Find where the given text appears and provide that cell's center as [x, y] coordinate. 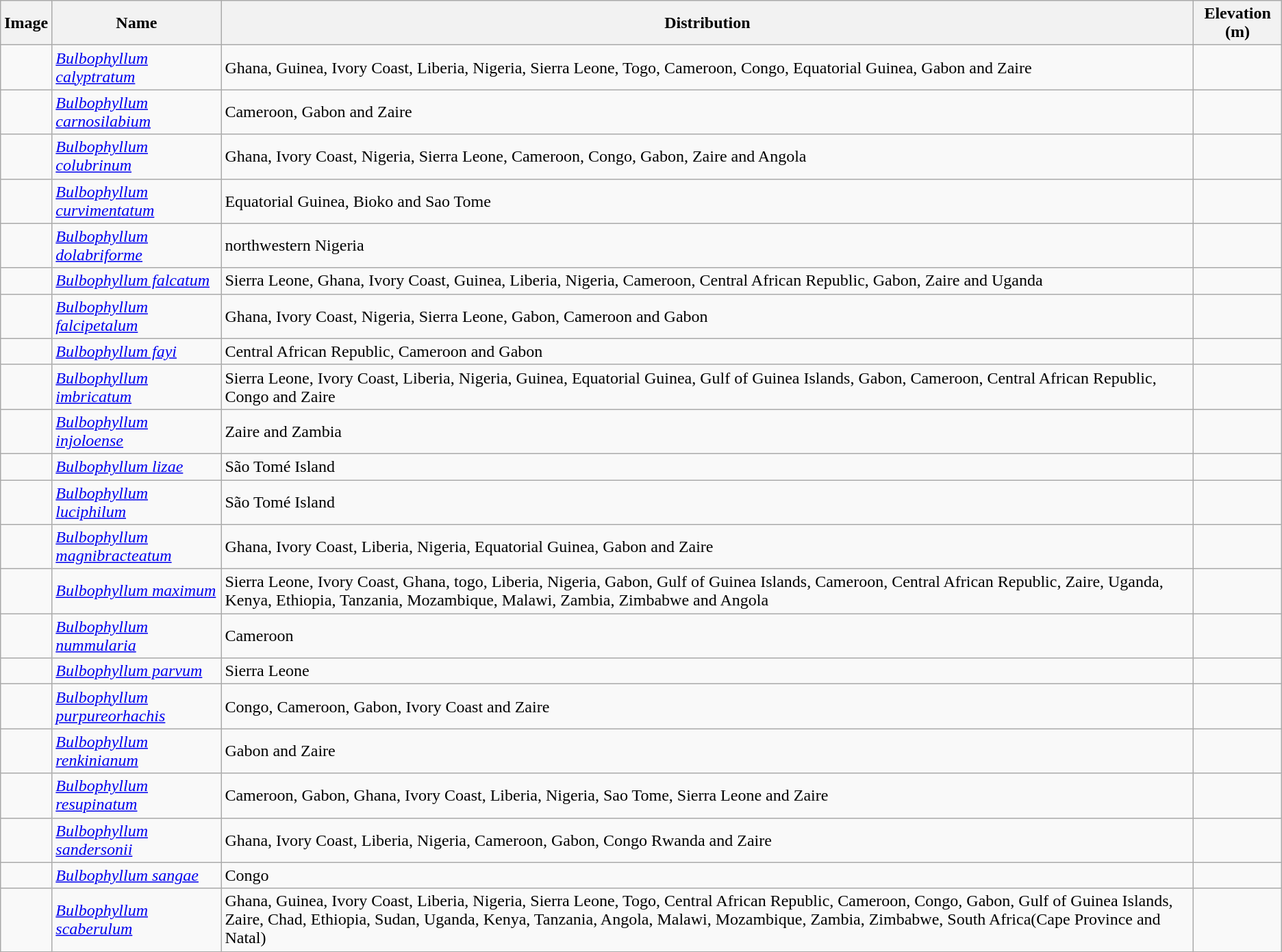
Name [137, 23]
Bulbophyllum purpureorhachis [137, 707]
Bulbophyllum fayi [137, 351]
Ghana, Guinea, Ivory Coast, Liberia, Nigeria, Sierra Leone, Togo, Cameroon, Congo, Equatorial Guinea, Gabon and Zaire [707, 67]
Bulbophyllum lizae [137, 466]
Bulbophyllum calyptratum [137, 67]
Bulbophyllum resupinatum [137, 796]
Cameroon, Gabon, Ghana, Ivory Coast, Liberia, Nigeria, Sao Tome, Sierra Leone and Zaire [707, 796]
Ghana, Ivory Coast, Nigeria, Sierra Leone, Cameroon, Congo, Gabon, Zaire and Angola [707, 156]
Congo, Cameroon, Gabon, Ivory Coast and Zaire [707, 707]
Bulbophyllum scaberulum [137, 920]
Equatorial Guinea, Bioko and Sao Tome [707, 201]
Cameroon, Gabon and Zaire [707, 112]
Ghana, Ivory Coast, Liberia, Nigeria, Equatorial Guinea, Gabon and Zaire [707, 547]
Bulbophyllum falcipetalum [137, 316]
Bulbophyllum parvum [137, 671]
Distribution [707, 23]
Image [26, 23]
Bulbophyllum curvimentatum [137, 201]
Bulbophyllum carnosilabium [137, 112]
Bulbophyllum nummularia [137, 636]
Bulbophyllum injoloense [137, 431]
Elevation (m) [1237, 23]
Ghana, Ivory Coast, Nigeria, Sierra Leone, Gabon, Cameroon and Gabon [707, 316]
Bulbophyllum sandersonii [137, 840]
Bulbophyllum imbricatum [137, 386]
Zaire and Zambia [707, 431]
Bulbophyllum colubrinum [137, 156]
Bulbophyllum dolabriforme [137, 245]
Bulbophyllum maximum [137, 592]
Bulbophyllum sangae [137, 875]
Cameroon [707, 636]
Bulbophyllum magnibracteatum [137, 547]
Bulbophyllum falcatum [137, 281]
Sierra Leone, Ghana, Ivory Coast, Guinea, Liberia, Nigeria, Cameroon, Central African Republic, Gabon, Zaire and Uganda [707, 281]
northwestern Nigeria [707, 245]
Bulbophyllum renkinianum [137, 751]
Central African Republic, Cameroon and Gabon [707, 351]
Sierra Leone [707, 671]
Bulbophyllum luciphilum [137, 501]
Ghana, Ivory Coast, Liberia, Nigeria, Cameroon, Gabon, Congo Rwanda and Zaire [707, 840]
Gabon and Zaire [707, 751]
Congo [707, 875]
